Provide the [x, y] coordinate of the cell's center where the given text is located.  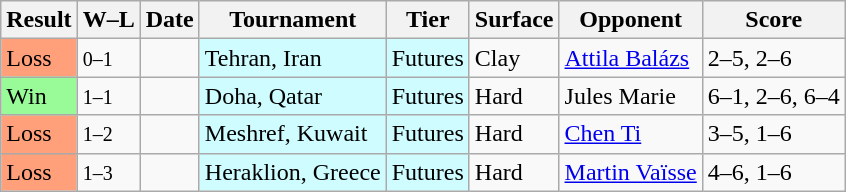
Result [39, 20]
1–2 [108, 134]
Heraklion, Greece [292, 172]
Chen Ti [630, 134]
1–1 [108, 96]
Tournament [292, 20]
3–5, 1–6 [774, 134]
0–1 [108, 58]
Tier [428, 20]
Martin Vaïsse [630, 172]
Date [170, 20]
Tehran, Iran [292, 58]
Surface [514, 20]
Jules Marie [630, 96]
6–1, 2–6, 6–4 [774, 96]
Clay [514, 58]
4–6, 1–6 [774, 172]
W–L [108, 20]
Win [39, 96]
Meshref, Kuwait [292, 134]
Doha, Qatar [292, 96]
2–5, 2–6 [774, 58]
1–3 [108, 172]
Attila Balázs [630, 58]
Opponent [630, 20]
Score [774, 20]
